Identify which cell holds the provided text, then report its [x, y] central coordinate. 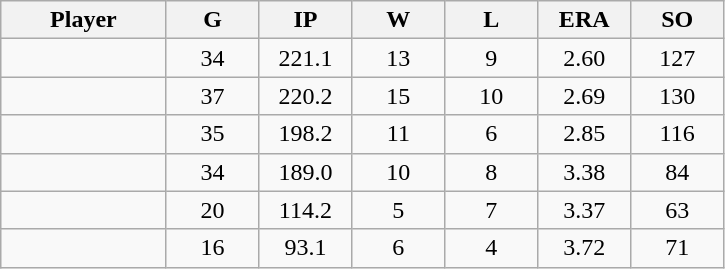
127 [678, 58]
13 [398, 58]
3.38 [584, 172]
20 [212, 210]
5 [398, 210]
130 [678, 96]
37 [212, 96]
2.60 [584, 58]
71 [678, 248]
220.2 [306, 96]
IP [306, 20]
ERA [584, 20]
9 [492, 58]
114.2 [306, 210]
93.1 [306, 248]
84 [678, 172]
35 [212, 134]
3.72 [584, 248]
116 [678, 134]
11 [398, 134]
4 [492, 248]
221.1 [306, 58]
16 [212, 248]
7 [492, 210]
2.69 [584, 96]
3.37 [584, 210]
198.2 [306, 134]
15 [398, 96]
2.85 [584, 134]
L [492, 20]
SO [678, 20]
63 [678, 210]
W [398, 20]
8 [492, 172]
189.0 [306, 172]
G [212, 20]
Player [84, 20]
